Detect which cell encompasses the target text, then output its (x, y) center coordinate. 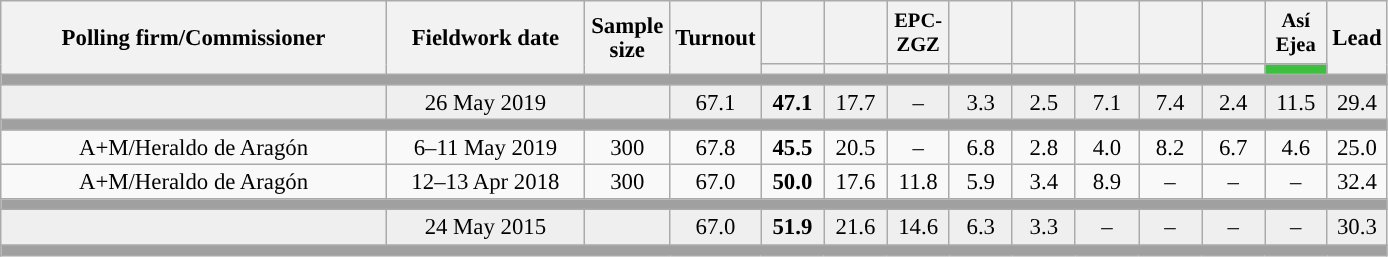
AsíEjea (1296, 32)
EPC-ZGZ (918, 32)
51.9 (792, 228)
17.6 (856, 182)
25.0 (1357, 148)
47.1 (792, 102)
11.8 (918, 182)
24 May 2015 (485, 228)
8.9 (1106, 182)
8.2 (1170, 148)
21.6 (856, 228)
11.5 (1296, 102)
3.4 (1044, 182)
6.7 (1234, 148)
30.3 (1357, 228)
45.5 (792, 148)
6.8 (980, 148)
Sample size (627, 38)
26 May 2019 (485, 102)
14.6 (918, 228)
4.6 (1296, 148)
29.4 (1357, 102)
32.4 (1357, 182)
Polling firm/Commissioner (194, 38)
2.5 (1044, 102)
5.9 (980, 182)
17.7 (856, 102)
2.4 (1234, 102)
67.8 (716, 148)
12–13 Apr 2018 (485, 182)
67.1 (716, 102)
6–11 May 2019 (485, 148)
4.0 (1106, 148)
6.3 (980, 228)
50.0 (792, 182)
Fieldwork date (485, 38)
2.8 (1044, 148)
20.5 (856, 148)
7.1 (1106, 102)
7.4 (1170, 102)
Lead (1357, 38)
Turnout (716, 38)
